Scan for the cell matching the given text and deliver its (X, Y) coordinate at center. 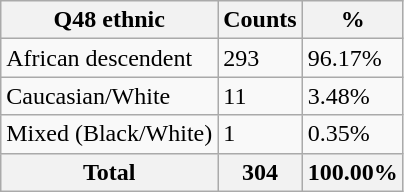
1 (260, 134)
11 (260, 96)
Caucasian/White (110, 96)
3.48% (352, 96)
Counts (260, 20)
0.35% (352, 134)
African descendent (110, 58)
% (352, 20)
304 (260, 172)
100.00% (352, 172)
Total (110, 172)
96.17% (352, 58)
Q48 ethnic (110, 20)
293 (260, 58)
Mixed (Black/White) (110, 134)
